Detect which cell encompasses the target text, then output its (x, y) center coordinate. 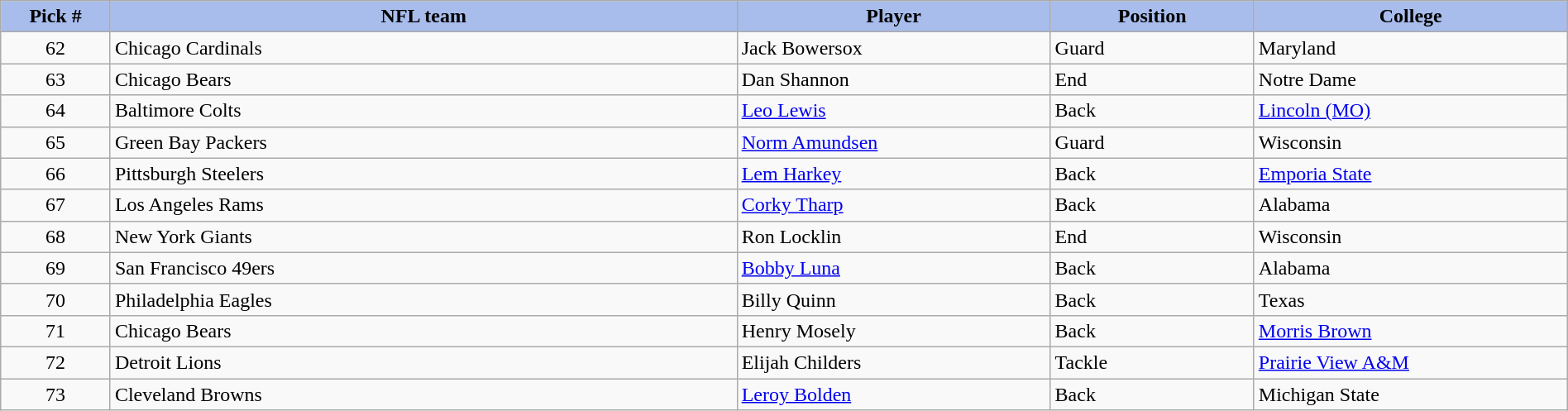
Leo Lewis (893, 111)
64 (56, 111)
Corky Tharp (893, 205)
70 (56, 299)
Billy Quinn (893, 299)
Lincoln (MO) (1411, 111)
72 (56, 362)
Leroy Bolden (893, 394)
Philadelphia Eagles (423, 299)
67 (56, 205)
Detroit Lions (423, 362)
Green Bay Packers (423, 142)
Henry Mosely (893, 331)
Bobby Luna (893, 268)
NFL team (423, 17)
Emporia State (1411, 174)
College (1411, 17)
Los Angeles Rams (423, 205)
Elijah Childers (893, 362)
Pick # (56, 17)
Jack Bowersox (893, 48)
Michigan State (1411, 394)
Morris Brown (1411, 331)
Lem Harkey (893, 174)
Cleveland Browns (423, 394)
Position (1152, 17)
Tackle (1152, 362)
Chicago Cardinals (423, 48)
65 (56, 142)
73 (56, 394)
Ron Locklin (893, 237)
66 (56, 174)
Prairie View A&M (1411, 362)
Notre Dame (1411, 79)
71 (56, 331)
62 (56, 48)
63 (56, 79)
Baltimore Colts (423, 111)
Texas (1411, 299)
Norm Amundsen (893, 142)
Dan Shannon (893, 79)
Maryland (1411, 48)
New York Giants (423, 237)
Pittsburgh Steelers (423, 174)
68 (56, 237)
San Francisco 49ers (423, 268)
69 (56, 268)
Player (893, 17)
